Detect which cell encompasses the target text, then output its [x, y] center coordinate. 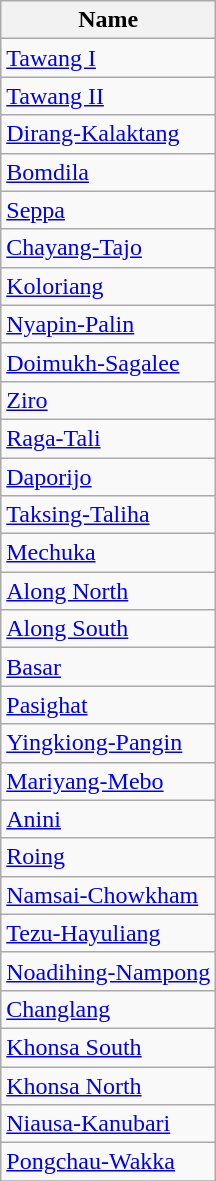
Mariyang-Mebo [108, 781]
Doimukh-Sagalee [108, 362]
Khonsa South [108, 1047]
Ziro [108, 400]
Seppa [108, 210]
Tawang I [108, 58]
Koloriang [108, 286]
Pongchau-Wakka [108, 1162]
Name [108, 20]
Anini [108, 819]
Khonsa North [108, 1085]
Nyapin-Palin [108, 324]
Bomdila [108, 172]
Taksing-Taliha [108, 515]
Noadihing-Nampong [108, 971]
Pasighat [108, 705]
Niausa-Kanubari [108, 1124]
Dirang-Kalaktang [108, 134]
Yingkiong-Pangin [108, 743]
Daporijo [108, 477]
Raga-Tali [108, 438]
Mechuka [108, 553]
Chayang-Tajo [108, 248]
Tezu-Hayuliang [108, 933]
Along South [108, 629]
Roing [108, 857]
Changlang [108, 1009]
Along North [108, 591]
Basar [108, 667]
Namsai-Chowkham [108, 895]
Tawang II [108, 96]
